Locate the cell with the specified text and output its (x, y) center coordinate. 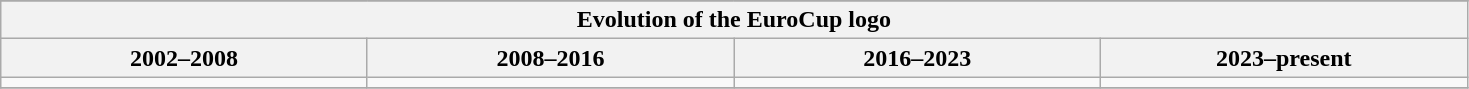
2002–2008 (184, 58)
2023–present (1284, 58)
Evolution of the EuroCup logo (734, 20)
2008–2016 (550, 58)
2016–2023 (918, 58)
